Extract the [X, Y] coordinate from the center of the cell holding the provided text.  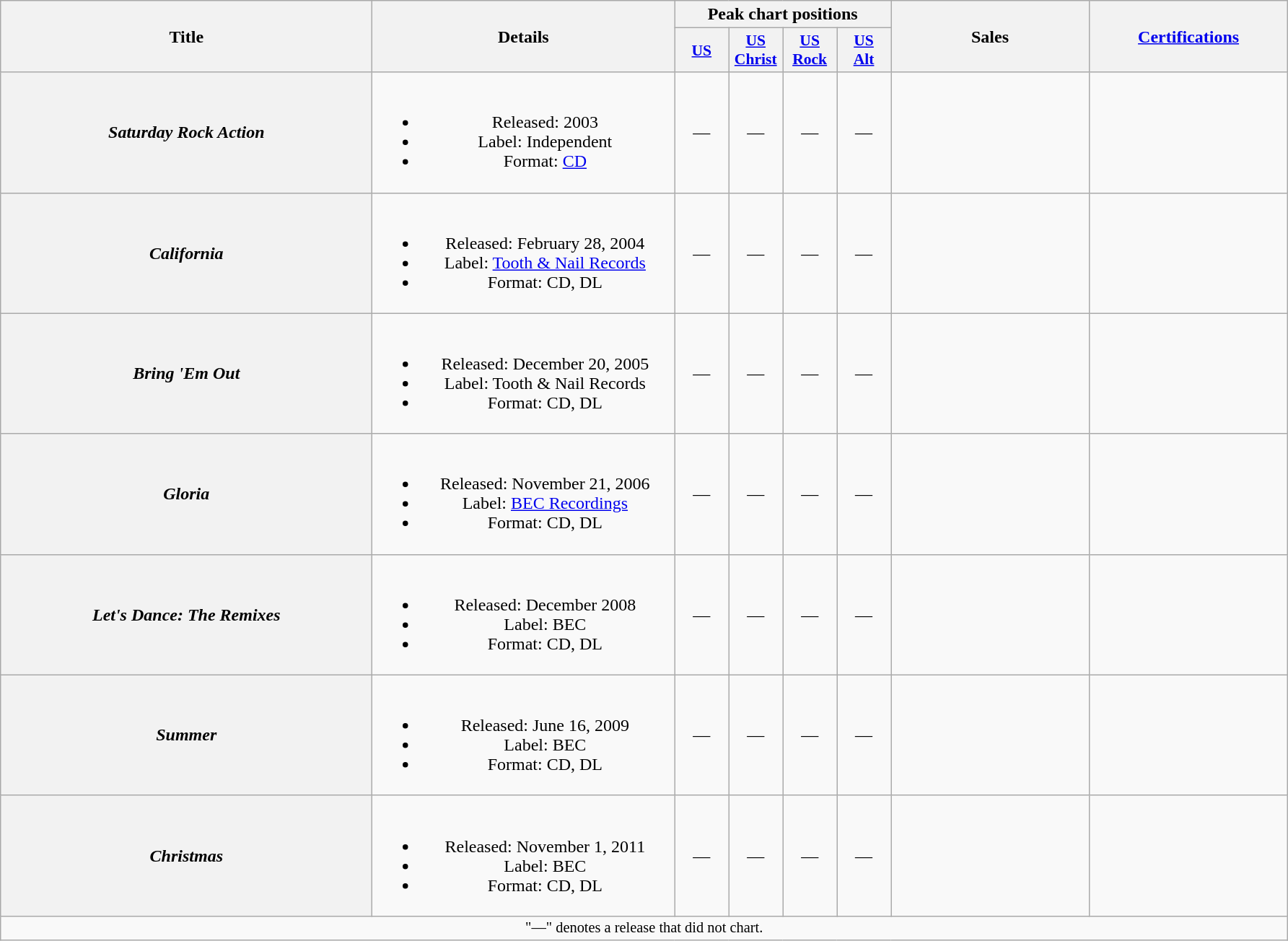
US [701, 51]
Released: June 16, 2009Label: BECFormat: CD, DL [524, 735]
Sales [990, 36]
Certifications [1189, 36]
Gloria [186, 494]
Released: November 21, 2006Label: BEC RecordingsFormat: CD, DL [524, 494]
Peak chart positions [783, 14]
Bring 'Em Out [186, 374]
Saturday Rock Action [186, 133]
Christmas [186, 856]
Released: February 28, 2004Label: Tooth & Nail RecordsFormat: CD, DL [524, 253]
Title [186, 36]
USRock [810, 51]
Released: November 1, 2011Label: BECFormat: CD, DL [524, 856]
Released: December 20, 2005Label: Tooth & Nail RecordsFormat: CD, DL [524, 374]
USAlt [864, 51]
"—" denotes a release that did not chart. [644, 928]
California [186, 253]
Summer [186, 735]
Released: 2003Label: IndependentFormat: CD [524, 133]
Let's Dance: The Remixes [186, 615]
Details [524, 36]
Released: December 2008Label: BECFormat: CD, DL [524, 615]
USChrist [756, 51]
